Pinpoint the cell where the given text exists, returning its [X, Y] midpoint coordinate. 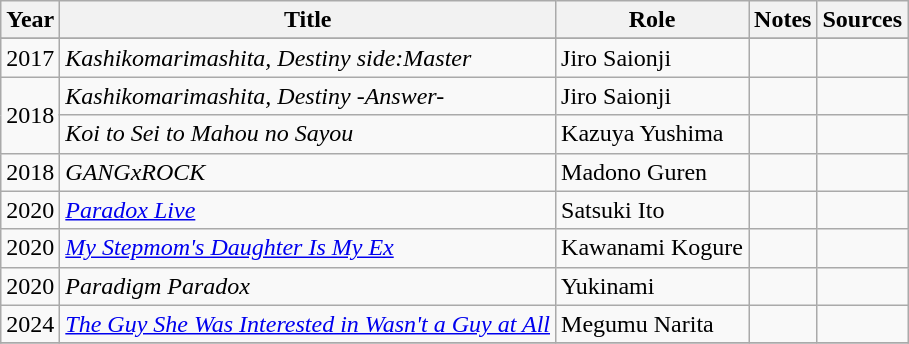
Sources [862, 20]
The Guy She Was Interested in Wasn't a Guy at All [308, 324]
Kawanami Kogure [652, 248]
Role [652, 20]
Notes [783, 20]
Kazuya Yushima [652, 134]
Paradox Live [308, 210]
Koi to Sei to Mahou no Sayou [308, 134]
2024 [30, 324]
Kashikomarimashita, Destiny -Answer- [308, 96]
My Stepmom's Daughter Is My Ex [308, 248]
Madono Guren [652, 172]
Title [308, 20]
Satsuki Ito [652, 210]
GANGxROCK [308, 172]
Kashikomarimashita, Destiny side:Master [308, 58]
Megumu Narita [652, 324]
Yukinami [652, 286]
Paradigm Paradox [308, 286]
2017 [30, 58]
Year [30, 20]
